Locate the cell with the specified text and output its (X, Y) center coordinate. 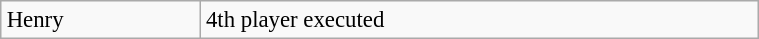
Henry (100, 20)
4th player executed (480, 20)
